Provide the [X, Y] coordinate of the cell's center where the given text is located.  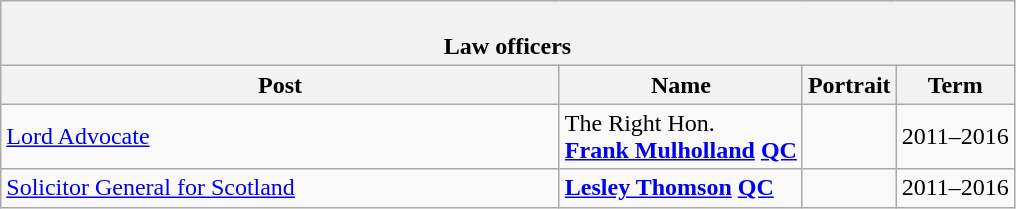
Law officers [508, 34]
Portrait [849, 85]
Name [680, 85]
Lesley Thomson QC [680, 188]
The Right Hon.Frank Mulholland QC [680, 136]
Lord Advocate [280, 136]
Solicitor General for Scotland [280, 188]
Term [955, 85]
Post [280, 85]
